Search for the cell housing the specified text and yield its [X, Y] center coordinate. 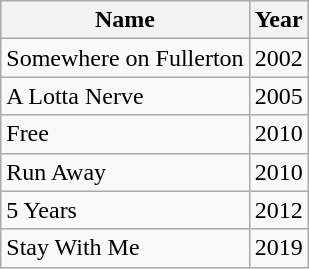
Free [125, 134]
2002 [278, 58]
Year [278, 20]
Run Away [125, 172]
Name [125, 20]
Stay With Me [125, 248]
5 Years [125, 210]
Somewhere on Fullerton [125, 58]
2019 [278, 248]
A Lotta Nerve [125, 96]
2012 [278, 210]
2005 [278, 96]
